Detect which cell encompasses the target text, then output its [X, Y] center coordinate. 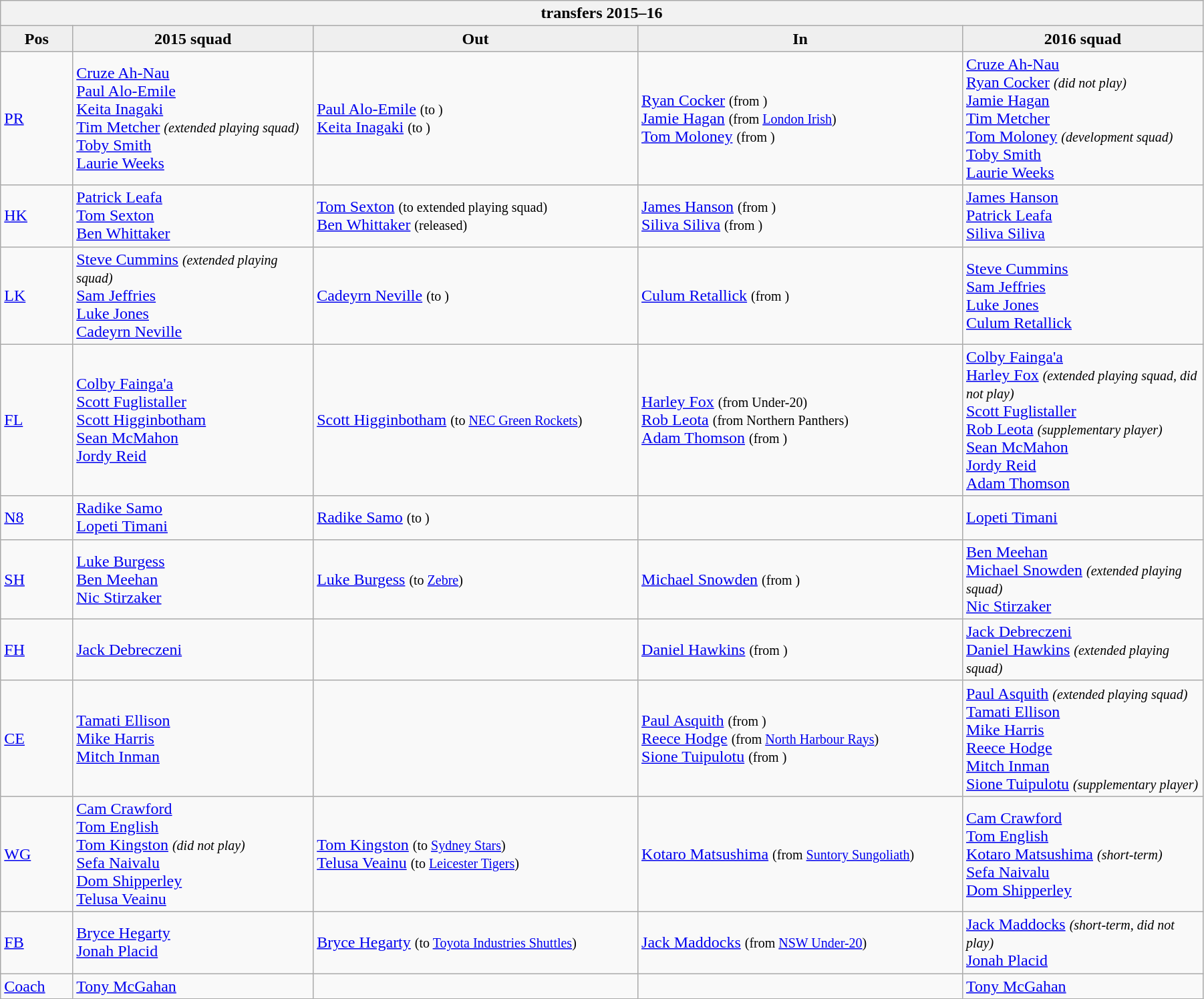
FB [37, 942]
transfers 2015–16 [602, 13]
In [800, 39]
Patrick LeafaTom SextonBen Whittaker [193, 216]
Paul Alo-Emile (to ) Keita Inagaki (to ) [476, 118]
Cruze Ah-NauRyan Cocker (did not play)Jamie HaganTim MetcherTom Moloney (development squad)Toby SmithLaurie Weeks [1082, 118]
Steve Cummins (extended playing squad)Sam JeffriesLuke JonesCadeyrn Neville [193, 295]
Ryan Cocker (from ) Jamie Hagan (from London Irish) Tom Moloney (from ) [800, 118]
Culum Retallick (from ) [800, 295]
CE [37, 738]
Jack Maddocks (from NSW Under-20) [800, 942]
Tom Kingston (to Sydney Stars) Telusa Veainu (to Leicester Tigers) [476, 854]
James Hanson (from ) Siliva Siliva (from ) [800, 216]
Scott Higginbotham (to NEC Green Rockets) [476, 420]
Bryce HegartyJonah Placid [193, 942]
PR [37, 118]
Colby Fainga'aHarley Fox (extended playing squad, did not play)Scott FuglistallerRob Leota (supplementary player)Sean McMahonJordy ReidAdam Thomson [1082, 420]
Jack Debreczeni [193, 650]
SH [37, 579]
Cadeyrn Neville (to ) [476, 295]
Steve CumminsSam JeffriesLuke JonesCulum Retallick [1082, 295]
Radike SamoLopeti Timani [193, 517]
Paul Asquith (extended playing squad)Tamati EllisonMike HarrisReece HodgeMitch InmanSione Tuipulotu (supplementary player) [1082, 738]
2016 squad [1082, 39]
Cam CrawfordTom EnglishTom Kingston (did not play)Sefa NaivaluDom ShipperleyTelusa Veainu [193, 854]
Luke Burgess (to Zebre) [476, 579]
Lopeti Timani [1082, 517]
Kotaro Matsushima (from Suntory Sungoliath) [800, 854]
Colby Fainga'aScott FuglistallerScott HigginbothamSean McMahonJordy Reid [193, 420]
Tamati EllisonMike HarrisMitch Inman [193, 738]
Michael Snowden (from ) [800, 579]
WG [37, 854]
HK [37, 216]
2015 squad [193, 39]
N8 [37, 517]
Ben MeehanMichael Snowden (extended playing squad)Nic Stirzaker [1082, 579]
Bryce Hegarty (to Toyota Industries Shuttles) [476, 942]
Tom Sexton (to extended playing squad) Ben Whittaker (released) [476, 216]
Harley Fox (from Under-20) Rob Leota (from Northern Panthers) Adam Thomson (from ) [800, 420]
Paul Asquith (from ) Reece Hodge (from North Harbour Rays) Sione Tuipulotu (from ) [800, 738]
FH [37, 650]
Cruze Ah-NauPaul Alo-EmileKeita InagakiTim Metcher (extended playing squad)Toby SmithLaurie Weeks [193, 118]
LK [37, 295]
James HansonPatrick LeafaSiliva Siliva [1082, 216]
Coach [37, 986]
FL [37, 420]
Cam CrawfordTom EnglishKotaro Matsushima (short-term)Sefa NaivaluDom Shipperley [1082, 854]
Daniel Hawkins (from ) [800, 650]
Jack Maddocks (short-term, did not play) Jonah Placid [1082, 942]
Jack DebreczeniDaniel Hawkins (extended playing squad) [1082, 650]
Radike Samo (to ) [476, 517]
Luke BurgessBen MeehanNic Stirzaker [193, 579]
Pos [37, 39]
Out [476, 39]
